Extract the [x, y] coordinate from the center of the cell holding the provided text.  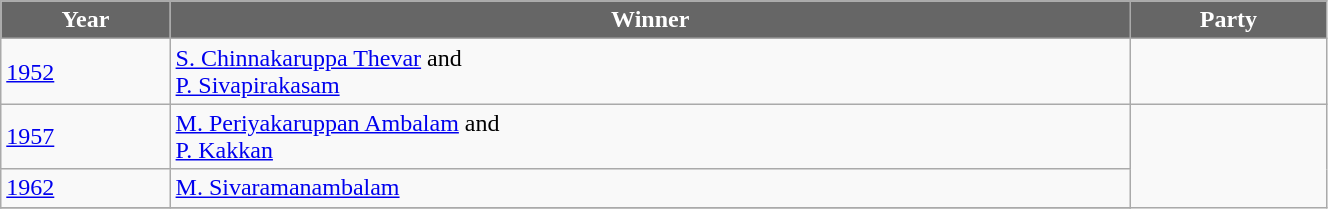
Year [86, 20]
Winner [650, 20]
M. Periyakaruppan Ambalam and P. Kakkan [650, 136]
S. Chinnakaruppa Thevar and P. Sivapirakasam [650, 72]
M. Sivaramanambalam [650, 188]
1952 [86, 72]
Party [1228, 20]
1957 [86, 136]
1962 [86, 188]
